Extract the (X, Y) coordinate from the center of the cell holding the provided text.  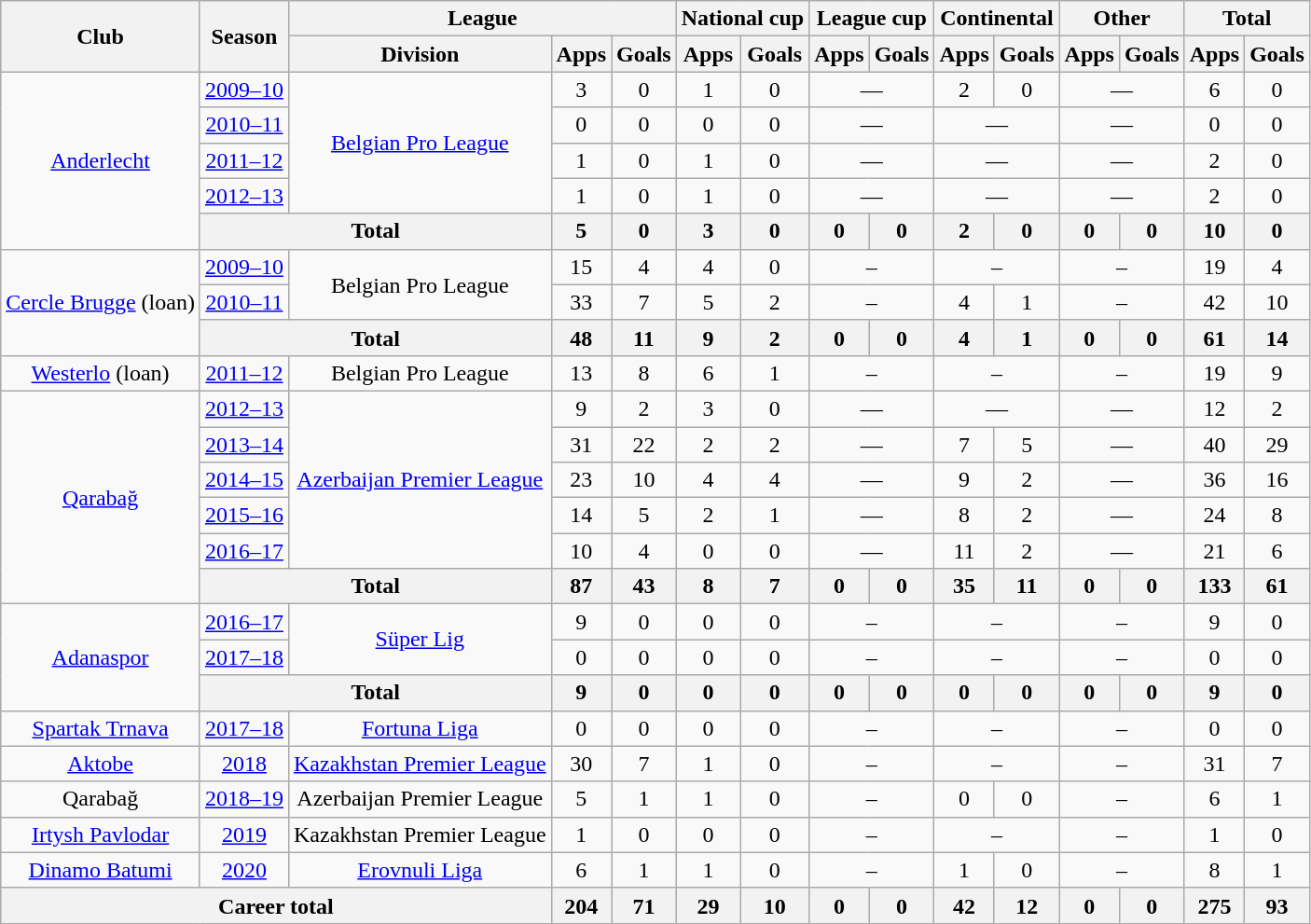
87 (581, 586)
2018 (244, 764)
Irtysh Pavlodar (101, 834)
Club (101, 36)
35 (964, 586)
2013–14 (244, 445)
30 (581, 764)
93 (1277, 905)
71 (644, 905)
Erovnuli Liga (420, 870)
Adanaspor (101, 657)
24 (1214, 516)
133 (1214, 586)
16 (1277, 480)
13 (581, 373)
League (482, 19)
21 (1214, 551)
Other (1122, 19)
Fortuna Liga (420, 728)
Season (244, 36)
2019 (244, 834)
43 (644, 586)
2014–15 (244, 480)
Aktobe (101, 764)
Süper Lig (420, 640)
Spartak Trnava (101, 728)
Cercle Brugge (loan) (101, 302)
Dinamo Batumi (101, 870)
Anderlecht (101, 160)
15 (581, 267)
48 (581, 338)
2015–16 (244, 516)
204 (581, 905)
2020 (244, 870)
23 (581, 480)
36 (1214, 480)
National cup (742, 19)
40 (1214, 445)
275 (1214, 905)
33 (581, 302)
League cup (872, 19)
2018–19 (244, 799)
Westerlo (loan) (101, 373)
22 (644, 445)
Continental (997, 19)
Career total (276, 905)
Division (420, 54)
